Scan for the cell matching the given text and deliver its [x, y] coordinate at center. 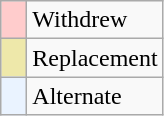
Alternate [95, 96]
Replacement [95, 58]
Withdrew [95, 20]
